Scan for the cell matching the given text and deliver its (X, Y) coordinate at center. 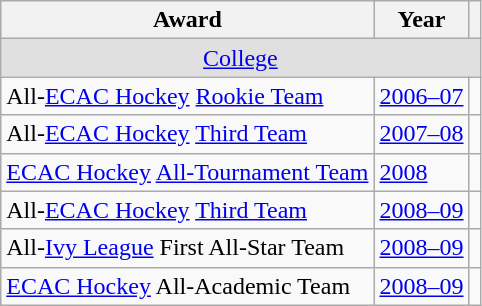
ECAC Hockey All-Tournament Team (188, 172)
All-ECAC Hockey Rookie Team (188, 96)
2008 (422, 172)
ECAC Hockey All-Academic Team (188, 286)
2007–08 (422, 134)
All-Ivy League First All-Star Team (188, 248)
2006–07 (422, 96)
Year (422, 20)
Award (188, 20)
College (240, 58)
